Find where the given text appears and provide that cell's center as [x, y] coordinate. 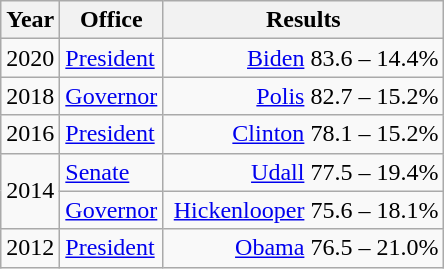
Results [304, 20]
Year [30, 20]
Obama 76.5 – 21.0% [304, 248]
Senate [112, 172]
2020 [30, 58]
Hickenlooper 75.6 – 18.1% [304, 210]
Office [112, 20]
2014 [30, 191]
Biden 83.6 – 14.4% [304, 58]
Polis 82.7 – 15.2% [304, 96]
Clinton 78.1 – 15.2% [304, 134]
2012 [30, 248]
Udall 77.5 – 19.4% [304, 172]
2016 [30, 134]
2018 [30, 96]
